Scan for the cell matching the given text and deliver its (X, Y) coordinate at center. 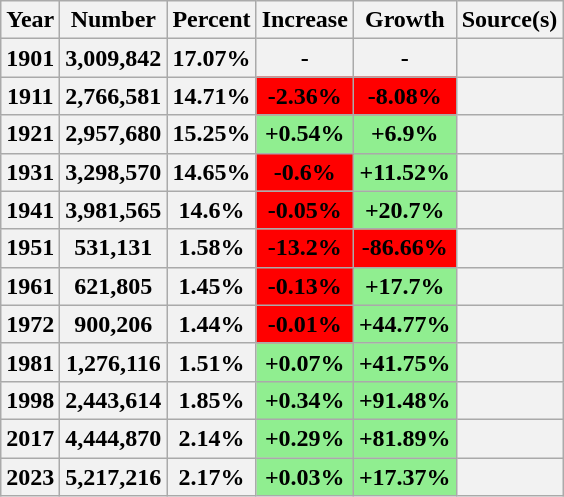
2023 (30, 477)
Percent (212, 20)
+17.7% (404, 286)
+11.52% (404, 172)
1901 (30, 58)
1931 (30, 172)
-0.01% (304, 324)
+91.48% (404, 400)
-0.05% (304, 210)
+6.9% (404, 134)
+0.07% (304, 362)
Source(s) (510, 20)
-8.08% (404, 96)
3,981,565 (114, 210)
1941 (30, 210)
1.44% (212, 324)
+41.75% (404, 362)
17.07% (212, 58)
Year (30, 20)
2,766,581 (114, 96)
900,206 (114, 324)
4,444,870 (114, 438)
1951 (30, 248)
14.6% (212, 210)
1.45% (212, 286)
1998 (30, 400)
+0.03% (304, 477)
+81.89% (404, 438)
1921 (30, 134)
Number (114, 20)
+20.7% (404, 210)
14.65% (212, 172)
15.25% (212, 134)
14.71% (212, 96)
-86.66% (404, 248)
531,131 (114, 248)
Growth (404, 20)
Increase (304, 20)
-2.36% (304, 96)
2.14% (212, 438)
1972 (30, 324)
621,805 (114, 286)
-0.13% (304, 286)
3,298,570 (114, 172)
3,009,842 (114, 58)
2,443,614 (114, 400)
2.17% (212, 477)
+0.29% (304, 438)
5,217,216 (114, 477)
1961 (30, 286)
+17.37% (404, 477)
1.58% (212, 248)
1911 (30, 96)
1,276,116 (114, 362)
1.85% (212, 400)
2017 (30, 438)
+44.77% (404, 324)
2,957,680 (114, 134)
+0.54% (304, 134)
+0.34% (304, 400)
-0.6% (304, 172)
-13.2% (304, 248)
1.51% (212, 362)
1981 (30, 362)
